Return the (x, y) coordinate for the center point of the cell that contains the specified text.  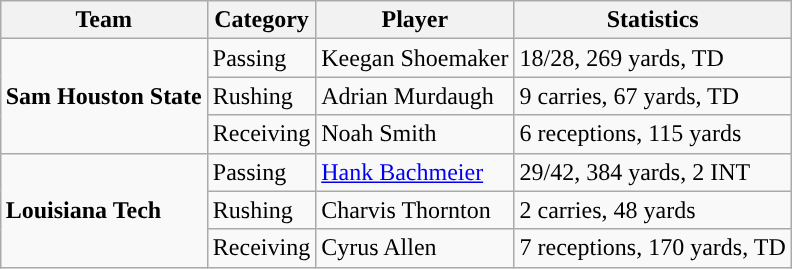
29/42, 384 yards, 2 INT (652, 172)
Team (104, 20)
Louisiana Tech (104, 210)
Player (415, 20)
7 receptions, 170 yards, TD (652, 248)
Keegan Shoemaker (415, 58)
Sam Houston State (104, 96)
Charvis Thornton (415, 210)
Category (261, 20)
Adrian Murdaugh (415, 96)
6 receptions, 115 yards (652, 134)
18/28, 269 yards, TD (652, 58)
2 carries, 48 yards (652, 210)
Hank Bachmeier (415, 172)
Cyrus Allen (415, 248)
9 carries, 67 yards, TD (652, 96)
Noah Smith (415, 134)
Statistics (652, 20)
